Output the [x, y] coordinate of the center of the cell containing the given text.  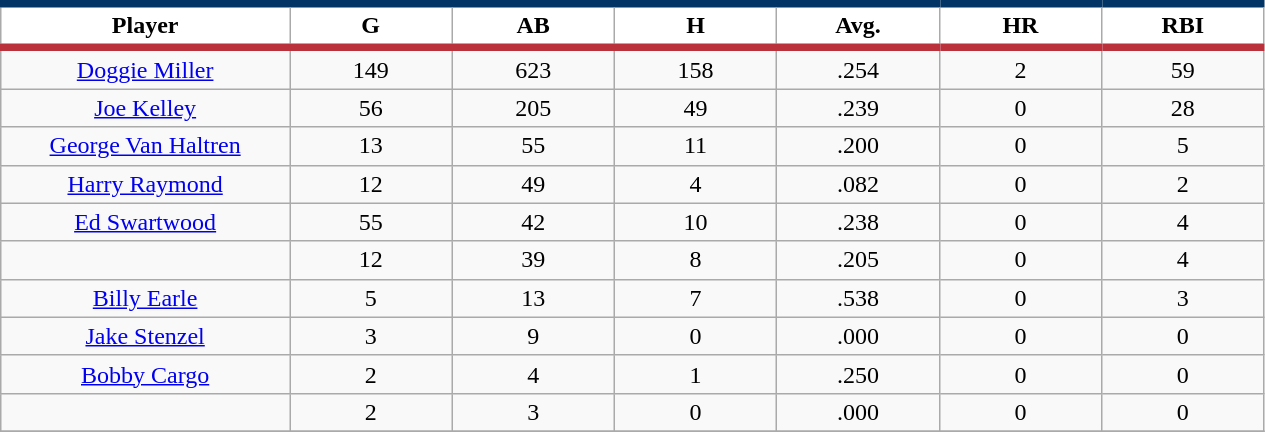
Joe Kelley [146, 108]
623 [533, 68]
39 [533, 260]
149 [371, 68]
205 [533, 108]
.238 [858, 222]
HR [1020, 26]
G [371, 26]
Doggie Miller [146, 68]
RBI [1183, 26]
Harry Raymond [146, 184]
56 [371, 108]
28 [1183, 108]
158 [695, 68]
.205 [858, 260]
.538 [858, 298]
.250 [858, 374]
1 [695, 374]
Player [146, 26]
.239 [858, 108]
AB [533, 26]
Avg. [858, 26]
Ed Swartwood [146, 222]
11 [695, 146]
Billy Earle [146, 298]
42 [533, 222]
59 [1183, 68]
H [695, 26]
.200 [858, 146]
.082 [858, 184]
.254 [858, 68]
8 [695, 260]
7 [695, 298]
Jake Stenzel [146, 336]
Bobby Cargo [146, 374]
10 [695, 222]
George Van Haltren [146, 146]
9 [533, 336]
